Find where the given text appears and provide that cell's center as [X, Y] coordinate. 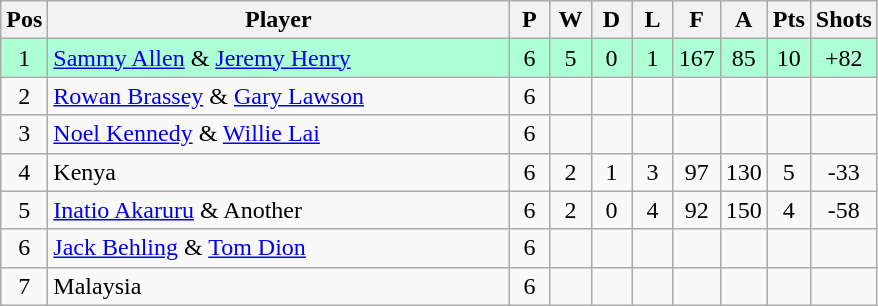
Jack Behling & Tom Dion [278, 248]
P [530, 20]
F [696, 20]
167 [696, 58]
W [570, 20]
Noel Kennedy & Willie Lai [278, 134]
+82 [844, 58]
Inatio Akaruru & Another [278, 210]
L [652, 20]
7 [24, 286]
92 [696, 210]
Shots [844, 20]
Pos [24, 20]
D [612, 20]
130 [744, 172]
A [744, 20]
Sammy Allen & Jeremy Henry [278, 58]
Player [278, 20]
Kenya [278, 172]
Rowan Brassey & Gary Lawson [278, 96]
10 [788, 58]
85 [744, 58]
-58 [844, 210]
Pts [788, 20]
97 [696, 172]
Malaysia [278, 286]
-33 [844, 172]
150 [744, 210]
